Identify which cell holds the provided text, then report its [X, Y] central coordinate. 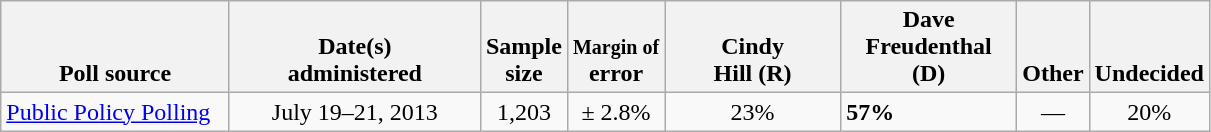
Samplesize [524, 47]
23% [753, 112]
— [1053, 112]
Date(s)administered [354, 47]
Public Policy Polling [116, 112]
± 2.8% [616, 112]
CindyHill (R) [753, 47]
Margin oferror [616, 47]
DaveFreudenthal (D) [929, 47]
July 19–21, 2013 [354, 112]
Undecided [1149, 47]
57% [929, 112]
Other [1053, 47]
Poll source [116, 47]
1,203 [524, 112]
20% [1149, 112]
